Find where the given text appears and provide that cell's center as [x, y] coordinate. 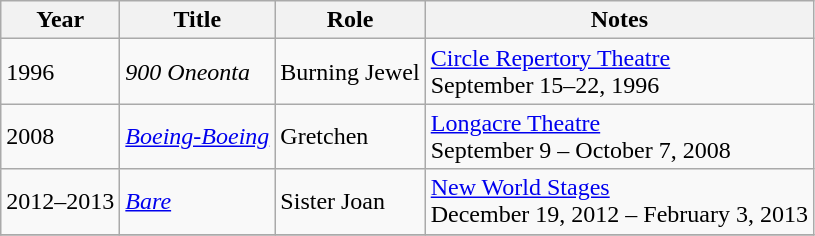
2008 [60, 136]
Sister Joan [350, 202]
900 Oneonta [198, 72]
Bare [198, 202]
Year [60, 20]
Longacre TheatreSeptember 9 – October 7, 2008 [619, 136]
Role [350, 20]
Notes [619, 20]
Boeing-Boeing [198, 136]
Gretchen [350, 136]
Circle Repertory Theatre September 15–22, 1996 [619, 72]
1996 [60, 72]
2012–2013 [60, 202]
New World StagesDecember 19, 2012 – February 3, 2013 [619, 202]
Burning Jewel [350, 72]
Title [198, 20]
